Pinpoint the cell where the given text exists, returning its (x, y) midpoint coordinate. 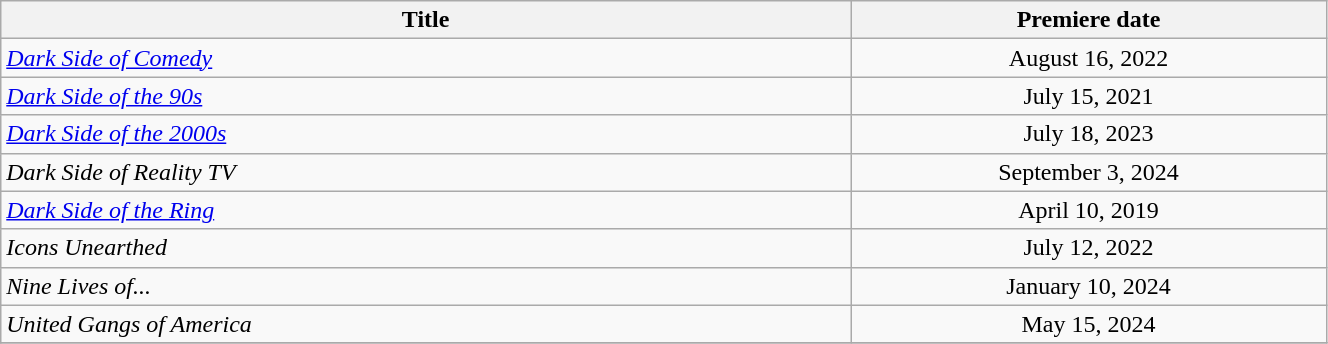
Icons Unearthed (426, 248)
August 16, 2022 (1089, 58)
Nine Lives of... (426, 286)
May 15, 2024 (1089, 324)
July 12, 2022 (1089, 248)
July 15, 2021 (1089, 96)
Premiere date (1089, 20)
Dark Side of the 2000s (426, 134)
September 3, 2024 (1089, 172)
January 10, 2024 (1089, 286)
Dark Side of Comedy (426, 58)
Dark Side of the 90s (426, 96)
Dark Side of the Ring (426, 210)
Dark Side of Reality TV (426, 172)
July 18, 2023 (1089, 134)
Title (426, 20)
April 10, 2019 (1089, 210)
United Gangs of America (426, 324)
